From the cell containing the given text, extract its center point as (x, y) coordinate. 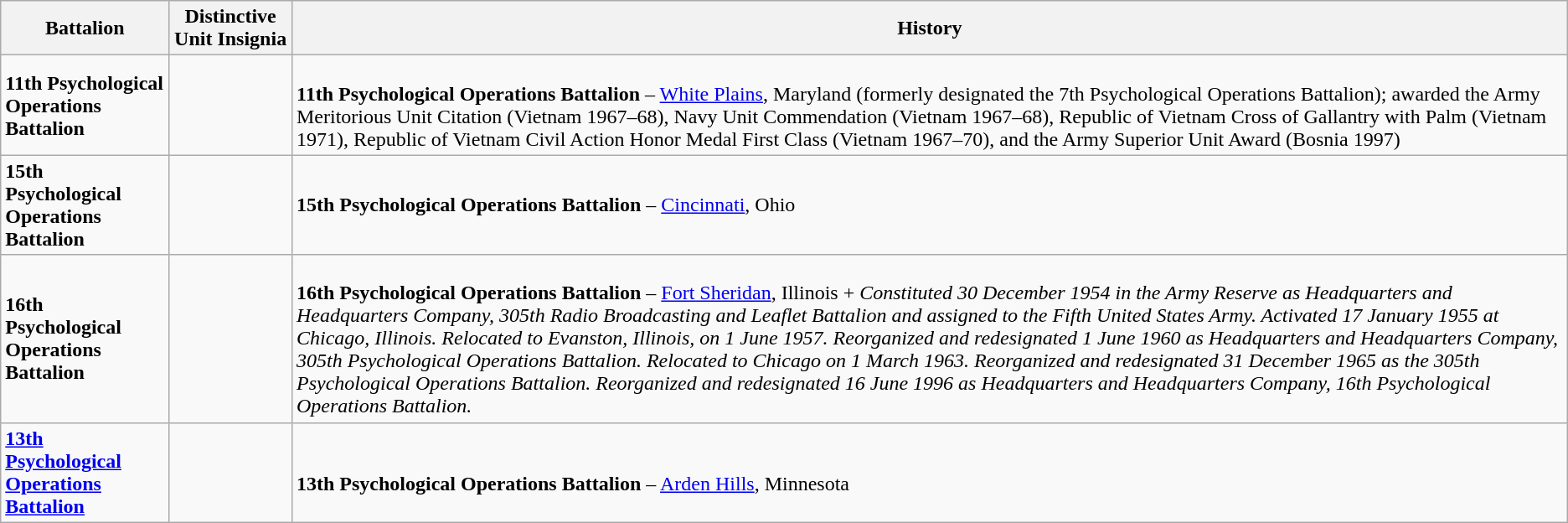
11th Psychological Operations Battalion (85, 106)
16th Psychological Operations Battalion (85, 339)
Distinctive Unit Insignia (231, 28)
13th Psychological Operations Battalion – Arden Hills, Minnesota (930, 473)
Battalion (85, 28)
13th Psychological Operations Battalion (85, 473)
History (930, 28)
15th Psychological Operations Battalion (85, 205)
15th Psychological Operations Battalion – Cincinnati, Ohio (930, 205)
